Determine the (X, Y) coordinate at the center of the cell enclosing the given text.  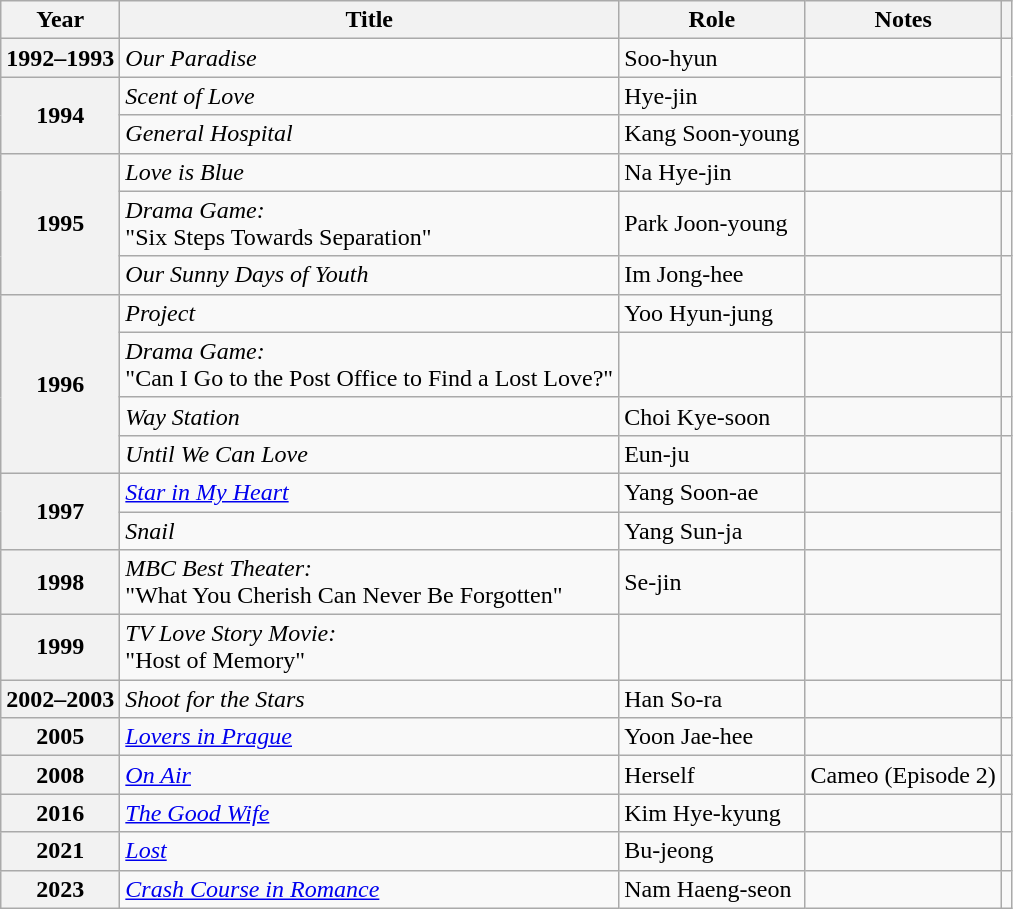
Drama Game:"Can I Go to the Post Office to Find a Lost Love?" (370, 364)
Love is Blue (370, 172)
2008 (60, 775)
Yang Sun-ja (712, 531)
Kang Soon-young (712, 134)
Year (60, 20)
On Air (370, 775)
TV Love Story Movie:"Host of Memory" (370, 648)
Bu-jeong (712, 851)
Notes (903, 20)
Im Jong-hee (712, 275)
Nam Haeng-seon (712, 889)
1992–1993 (60, 58)
Soo-hyun (712, 58)
2023 (60, 889)
Shoot for the Stars (370, 699)
General Hospital (370, 134)
Our Paradise (370, 58)
Choi Kye-soon (712, 416)
2016 (60, 813)
Crash Course in Romance (370, 889)
Kim Hye-kyung (712, 813)
1995 (60, 224)
Snail (370, 531)
1998 (60, 582)
1997 (60, 511)
Na Hye-jin (712, 172)
Park Joon-young (712, 224)
1994 (60, 115)
Drama Game:"Six Steps Towards Separation" (370, 224)
Lost (370, 851)
Scent of Love (370, 96)
Hye-jin (712, 96)
Until We Can Love (370, 454)
Herself (712, 775)
Yoon Jae-hee (712, 737)
2005 (60, 737)
1999 (60, 648)
Lovers in Prague (370, 737)
Cameo (Episode 2) (903, 775)
Se-jin (712, 582)
The Good Wife (370, 813)
Yoo Hyun-jung (712, 313)
Han So-ra (712, 699)
2021 (60, 851)
Title (370, 20)
Project (370, 313)
Yang Soon-ae (712, 492)
2002–2003 (60, 699)
Star in My Heart (370, 492)
Eun-ju (712, 454)
1996 (60, 384)
Role (712, 20)
Way Station (370, 416)
MBC Best Theater:"What You Cherish Can Never Be Forgotten" (370, 582)
Our Sunny Days of Youth (370, 275)
